From the cell containing the given text, extract its center point as (x, y) coordinate. 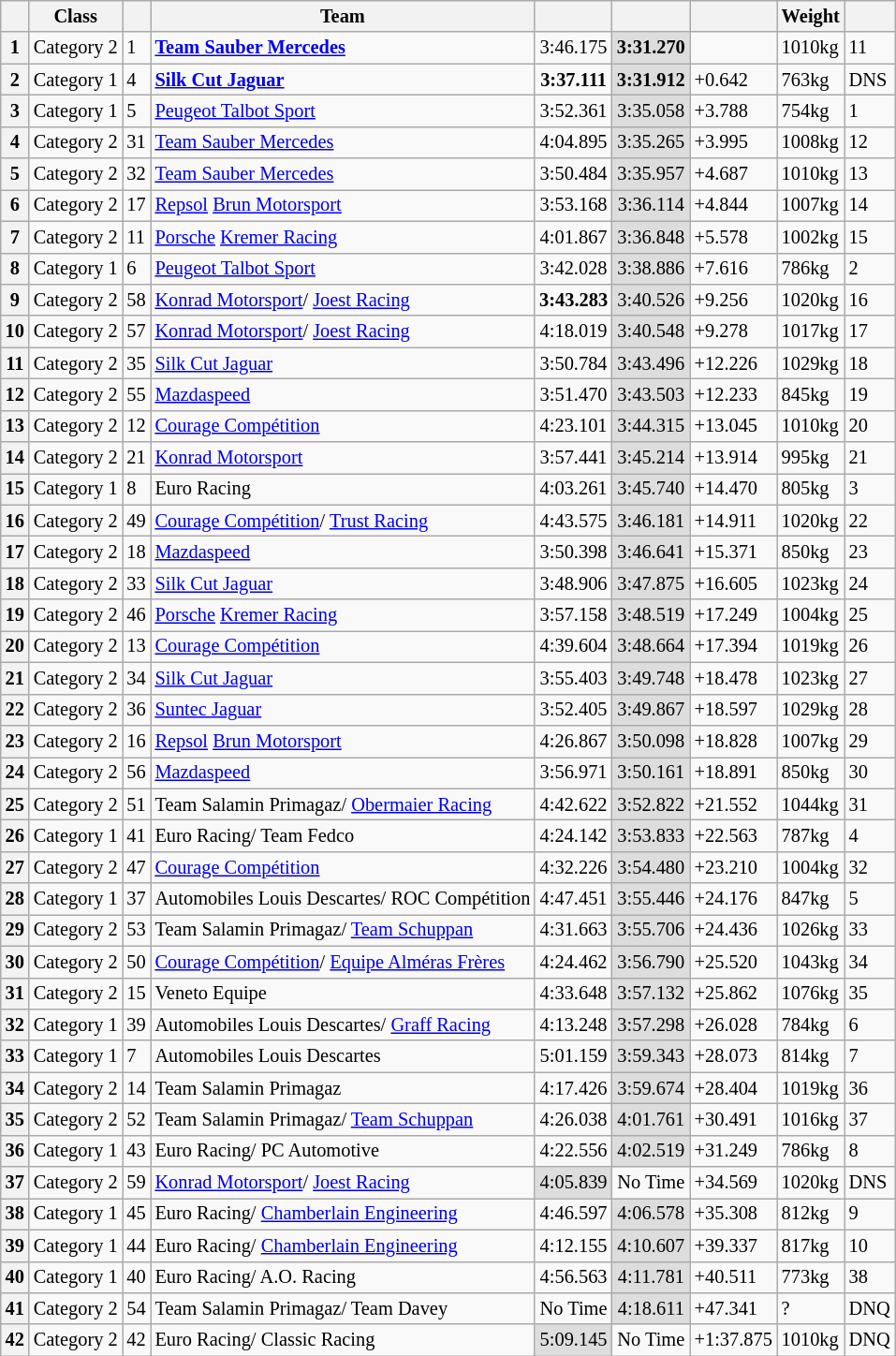
3:53.833 (652, 835)
4:22.556 (573, 1151)
+40.511 (734, 1277)
3:35.957 (652, 174)
995kg (811, 458)
4:01.867 (573, 237)
1008kg (811, 142)
+25.520 (734, 962)
+7.616 (734, 269)
+24.436 (734, 930)
+26.028 (734, 1024)
773kg (811, 1277)
Veneto Equipe (343, 994)
4:24.462 (573, 962)
812kg (811, 1214)
3:49.748 (652, 678)
3:48.906 (573, 583)
3:52.405 (573, 710)
45 (136, 1214)
+22.563 (734, 835)
58 (136, 300)
763kg (811, 80)
787kg (811, 835)
+16.605 (734, 583)
57 (136, 332)
Suntec Jaguar (343, 710)
+9.256 (734, 300)
5:09.145 (573, 1340)
43 (136, 1151)
3:46.181 (652, 521)
Automobiles Louis Descartes/ Graff Racing (343, 1024)
+18.478 (734, 678)
4:18.611 (652, 1308)
3:50.784 (573, 363)
Courage Compétition/ Trust Racing (343, 521)
+9.278 (734, 332)
+25.862 (734, 994)
3:46.175 (573, 48)
+24.176 (734, 899)
Euro Racing/ PC Automotive (343, 1151)
3:50.398 (573, 552)
3:40.526 (652, 300)
3:55.446 (652, 899)
+39.337 (734, 1245)
4:11.781 (652, 1277)
+35.308 (734, 1214)
4:01.761 (652, 1119)
4:26.038 (573, 1119)
+17.394 (734, 646)
53 (136, 930)
4:02.519 (652, 1151)
44 (136, 1245)
59 (136, 1183)
+30.491 (734, 1119)
817kg (811, 1245)
1043kg (811, 962)
+3.995 (734, 142)
4:47.451 (573, 899)
+31.249 (734, 1151)
52 (136, 1119)
54 (136, 1308)
1017kg (811, 332)
847kg (811, 899)
3:31.270 (652, 48)
3:59.343 (652, 1056)
Euro Racing/ Classic Racing (343, 1340)
Automobiles Louis Descartes/ ROC Compétition (343, 899)
3:42.028 (573, 269)
3:57.298 (652, 1024)
3:36.848 (652, 237)
3:52.822 (652, 804)
4:33.648 (573, 994)
3:48.664 (652, 646)
+15.371 (734, 552)
3:54.480 (652, 867)
46 (136, 615)
1044kg (811, 804)
3:40.548 (652, 332)
Team Salamin Primagaz/ Obermaier Racing (343, 804)
Konrad Motorsport (343, 458)
4:13.248 (573, 1024)
4:24.142 (573, 835)
4:04.895 (573, 142)
Courage Compétition/ Equipe Alméras Frères (343, 962)
55 (136, 394)
50 (136, 962)
+18.597 (734, 710)
47 (136, 867)
4:18.019 (573, 332)
+28.073 (734, 1056)
Class (76, 16)
4:26.867 (573, 741)
3:50.484 (573, 174)
+12.226 (734, 363)
3:57.158 (573, 615)
3:35.265 (652, 142)
Team Salamin Primagaz/ Team Davey (343, 1308)
+4.844 (734, 205)
3:50.161 (652, 773)
Team Salamin Primagaz (343, 1088)
4:05.839 (573, 1183)
3:57.132 (652, 994)
Euro Racing/ Team Fedco (343, 835)
3:43.283 (573, 300)
3:56.790 (652, 962)
4:10.607 (652, 1245)
+17.249 (734, 615)
3:45.214 (652, 458)
+14.911 (734, 521)
1076kg (811, 994)
+18.891 (734, 773)
+18.828 (734, 741)
? (811, 1308)
3:50.098 (652, 741)
3:44.315 (652, 426)
1002kg (811, 237)
3:53.168 (573, 205)
+3.788 (734, 111)
3:59.674 (652, 1088)
3:31.912 (652, 80)
3:52.361 (573, 111)
814kg (811, 1056)
+14.470 (734, 489)
56 (136, 773)
3:43.503 (652, 394)
845kg (811, 394)
3:49.867 (652, 710)
805kg (811, 489)
Weight (811, 16)
+13.914 (734, 458)
Team (343, 16)
Euro Racing (343, 489)
+1:37.875 (734, 1340)
3:35.058 (652, 111)
3:46.641 (652, 552)
3:38.886 (652, 269)
3:55.403 (573, 678)
3:51.470 (573, 394)
4:32.226 (573, 867)
3:47.875 (652, 583)
3:36.114 (652, 205)
3:45.740 (652, 489)
4:39.604 (573, 646)
4:06.578 (652, 1214)
4:12.155 (573, 1245)
Euro Racing/ A.O. Racing (343, 1277)
4:56.563 (573, 1277)
+12.233 (734, 394)
4:43.575 (573, 521)
49 (136, 521)
+34.569 (734, 1183)
4:23.101 (573, 426)
4:46.597 (573, 1214)
+28.404 (734, 1088)
+5.578 (734, 237)
+4.687 (734, 174)
3:37.111 (573, 80)
51 (136, 804)
+23.210 (734, 867)
754kg (811, 111)
784kg (811, 1024)
+13.045 (734, 426)
5:01.159 (573, 1056)
4:31.663 (573, 930)
+0.642 (734, 80)
4:17.426 (573, 1088)
+21.552 (734, 804)
3:57.441 (573, 458)
3:56.971 (573, 773)
1016kg (811, 1119)
3:48.519 (652, 615)
1026kg (811, 930)
4:42.622 (573, 804)
4:03.261 (573, 489)
3:55.706 (652, 930)
3:43.496 (652, 363)
Automobiles Louis Descartes (343, 1056)
+47.341 (734, 1308)
